Return (X, Y) of the center of cell containing provided text 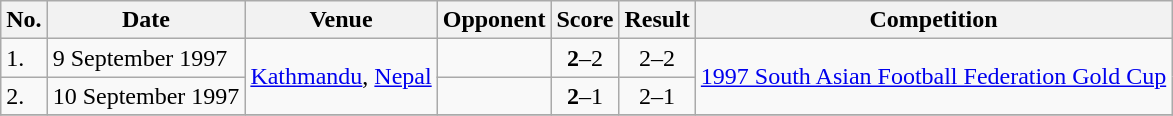
1. (24, 58)
2. (24, 96)
Date (146, 20)
Opponent (494, 20)
Competition (933, 20)
Kathmandu, Nepal (341, 77)
Result (657, 20)
9 September 1997 (146, 58)
Score (585, 20)
Venue (341, 20)
10 September 1997 (146, 96)
No. (24, 20)
1997 South Asian Football Federation Gold Cup (933, 77)
